Scan for the cell matching the given text and deliver its (X, Y) coordinate at center. 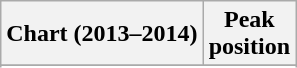
Chart (2013–2014) (102, 34)
Peakposition (249, 34)
